Pinpoint the cell where the given text exists, returning its [x, y] midpoint coordinate. 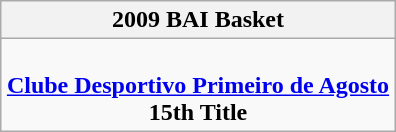
Clube Desportivo Primeiro de Agosto15th Title [198, 85]
2009 BAI Basket [198, 20]
